Search for the cell housing the specified text and yield its [x, y] center coordinate. 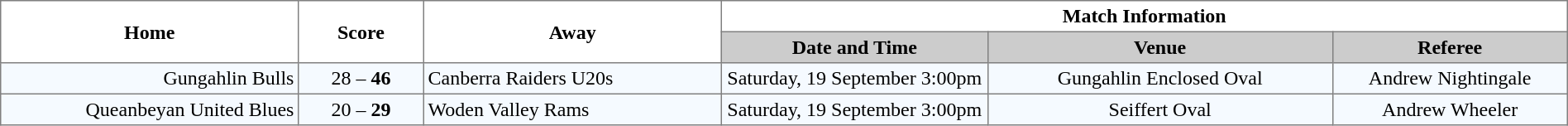
Venue [1159, 47]
Score [361, 31]
Away [572, 31]
Andrew Nightingale [1450, 79]
Andrew Wheeler [1450, 109]
Canberra Raiders U20s [572, 79]
Date and Time [854, 47]
Match Information [1145, 17]
Home [150, 31]
Gungahlin Enclosed Oval [1159, 79]
28 – 46 [361, 79]
20 – 29 [361, 109]
Referee [1450, 47]
Seiffert Oval [1159, 109]
Gungahlin Bulls [150, 79]
Queanbeyan United Blues [150, 109]
Woden Valley Rams [572, 109]
